From the cell containing the given text, extract its center point as (x, y) coordinate. 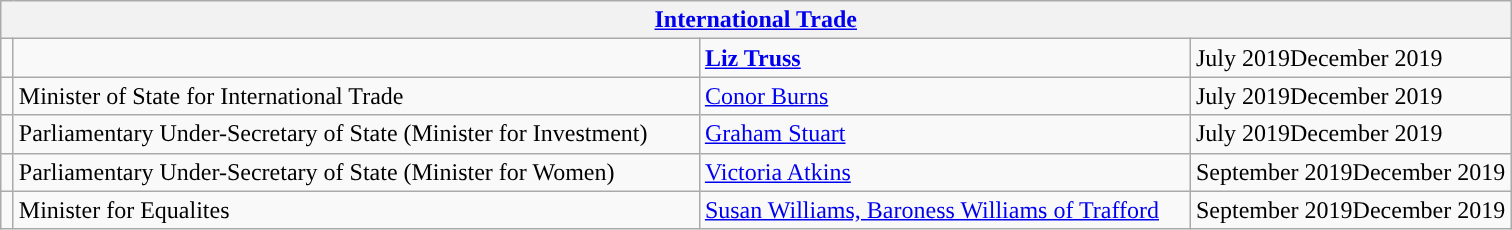
International Trade (756, 20)
Parliamentary Under-Secretary of State (Minister for Investment) (356, 134)
Parliamentary Under-Secretary of State (Minister for Women) (356, 172)
Minister of State for International Trade (356, 96)
Victoria Atkins (944, 172)
Graham Stuart (944, 134)
Susan Williams, Baroness Williams of Trafford (944, 210)
Liz Truss (944, 58)
Minister for Equalites (356, 210)
Conor Burns (944, 96)
